Pinpoint the cell where the given text exists, returning its [X, Y] midpoint coordinate. 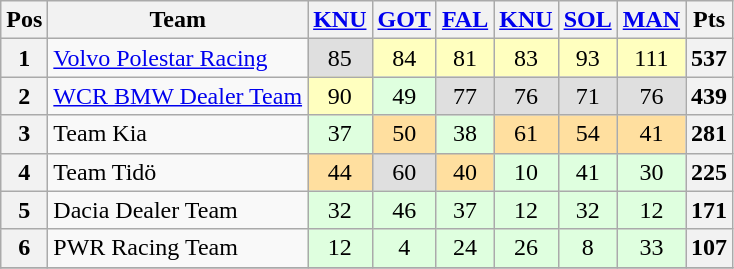
Pts [710, 20]
WCR BMW Dealer Team [178, 96]
1 [24, 58]
24 [464, 248]
PWR Racing Team [178, 248]
2 [24, 96]
71 [588, 96]
Dacia Dealer Team [178, 210]
85 [340, 58]
10 [526, 172]
537 [710, 58]
50 [404, 134]
90 [340, 96]
SOL [588, 20]
83 [526, 58]
225 [710, 172]
49 [404, 96]
77 [464, 96]
54 [588, 134]
GOT [404, 20]
5 [24, 210]
3 [24, 134]
60 [404, 172]
30 [651, 172]
81 [464, 58]
38 [464, 134]
6 [24, 248]
Volvo Polestar Racing [178, 58]
Team Kia [178, 134]
44 [340, 172]
Team Tidö [178, 172]
26 [526, 248]
171 [710, 210]
33 [651, 248]
FAL [464, 20]
8 [588, 248]
Pos [24, 20]
61 [526, 134]
111 [651, 58]
281 [710, 134]
40 [464, 172]
84 [404, 58]
107 [710, 248]
93 [588, 58]
Team [178, 20]
46 [404, 210]
MAN [651, 20]
439 [710, 96]
